Provide the [X, Y] coordinate of the cell's center where the given text is located.  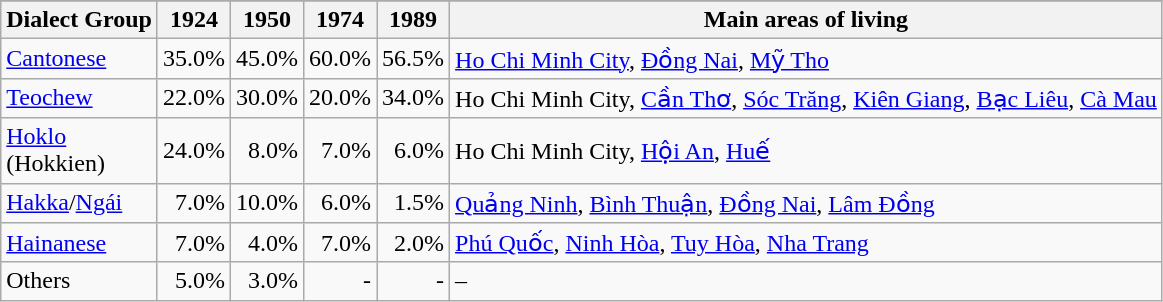
20.0% [340, 98]
10.0% [266, 203]
Ho Chi Minh City, Hội An, Huế [806, 150]
24.0% [194, 150]
1989 [414, 20]
Hoklo(Hokkien) [80, 150]
1.5% [414, 203]
8.0% [266, 150]
Dialect Group [80, 20]
1974 [340, 20]
Hainanese [80, 243]
2.0% [414, 243]
5.0% [194, 281]
4.0% [266, 243]
3.0% [266, 281]
1950 [266, 20]
45.0% [266, 59]
35.0% [194, 59]
Ho Chi Minh City, Cần Thơ, Sóc Trăng, Kiên Giang, Bạc Liêu, Cà Mau [806, 98]
– [806, 281]
22.0% [194, 98]
Main areas of living [806, 20]
Quảng Ninh, Bình Thuận, Đồng Nai, Lâm Đồng [806, 203]
34.0% [414, 98]
Teochew [80, 98]
Cantonese [80, 59]
1924 [194, 20]
56.5% [414, 59]
30.0% [266, 98]
60.0% [340, 59]
Phú Quốc, Ninh Hòa, Tuy Hòa, Nha Trang [806, 243]
Ho Chi Minh City, Đồng Nai, Mỹ Tho [806, 59]
Others [80, 281]
Hakka/Ngái [80, 203]
